Scan for the cell matching the given text and deliver its (x, y) coordinate at center. 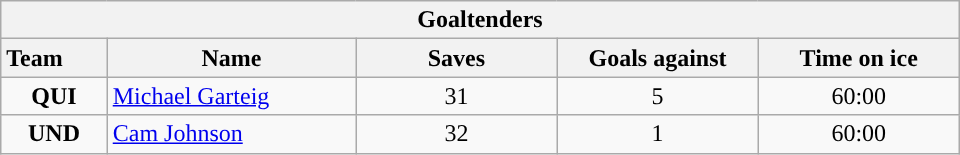
Name (232, 58)
Michael Garteig (232, 96)
Goaltenders (480, 20)
Time on ice (858, 58)
Saves (456, 58)
32 (456, 134)
31 (456, 96)
Team (54, 58)
Cam Johnson (232, 134)
5 (658, 96)
Goals against (658, 58)
UND (54, 134)
1 (658, 134)
QUI (54, 96)
